Capture the cell that displays the provided text and extract its (x, y) central coordinate. 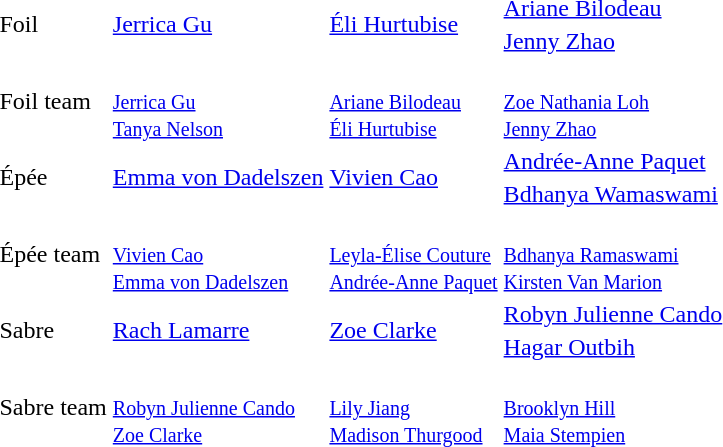
Rach Lamarre (218, 330)
Vivien CaoEmma von Dadelszen (218, 254)
Vivien Cao (414, 178)
Ariane BilodeauÉli Hurtubise (414, 101)
Emma von Dadelszen (218, 178)
Zoe Clarke (414, 330)
Jerrica GuTanya Nelson (218, 101)
Leyla-Élise CoutureAndrée-Anne Paquet (414, 254)
